From the cell containing the given text, extract its center point as (x, y) coordinate. 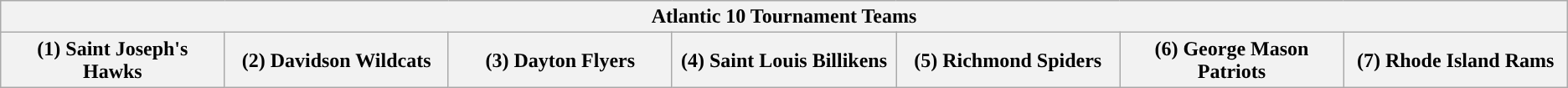
(2) Davidson Wildcats (337, 60)
(1) Saint Joseph's Hawks (112, 60)
(7) Rhode Island Rams (1456, 60)
Atlantic 10 Tournament Teams (784, 17)
(4) Saint Louis Billikens (784, 60)
(6) George Mason Patriots (1231, 60)
(3) Dayton Flyers (560, 60)
(5) Richmond Spiders (1008, 60)
